Scan for the cell matching the given text and deliver its [X, Y] coordinate at center. 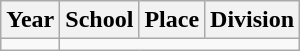
Year [30, 20]
Place [172, 20]
School [100, 20]
Division [252, 20]
